Provide the (X, Y) coordinate of the cell's center where the given text is located.  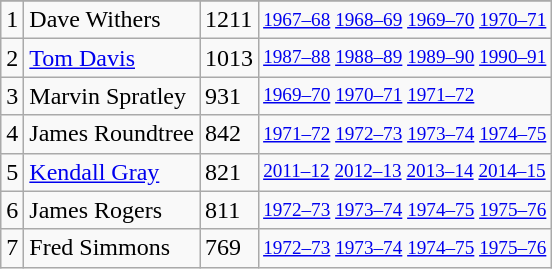
1987–88 1988–89 1989–90 1990–91 (405, 58)
6 (12, 210)
931 (230, 96)
811 (230, 210)
1 (12, 20)
3 (12, 96)
1211 (230, 20)
2 (12, 58)
James Rogers (112, 210)
4 (12, 134)
James Roundtree (112, 134)
Fred Simmons (112, 248)
2011–12 2012–13 2013–14 2014–15 (405, 172)
Kendall Gray (112, 172)
1967–68 1968–69 1969–70 1970–71 (405, 20)
Tom Davis (112, 58)
Marvin Spratley (112, 96)
5 (12, 172)
Dave Withers (112, 20)
1969–70 1970–71 1971–72 (405, 96)
769 (230, 248)
842 (230, 134)
1013 (230, 58)
1971–72 1972–73 1973–74 1974–75 (405, 134)
821 (230, 172)
7 (12, 248)
